Locate the cell with the specified text and output its [x, y] center coordinate. 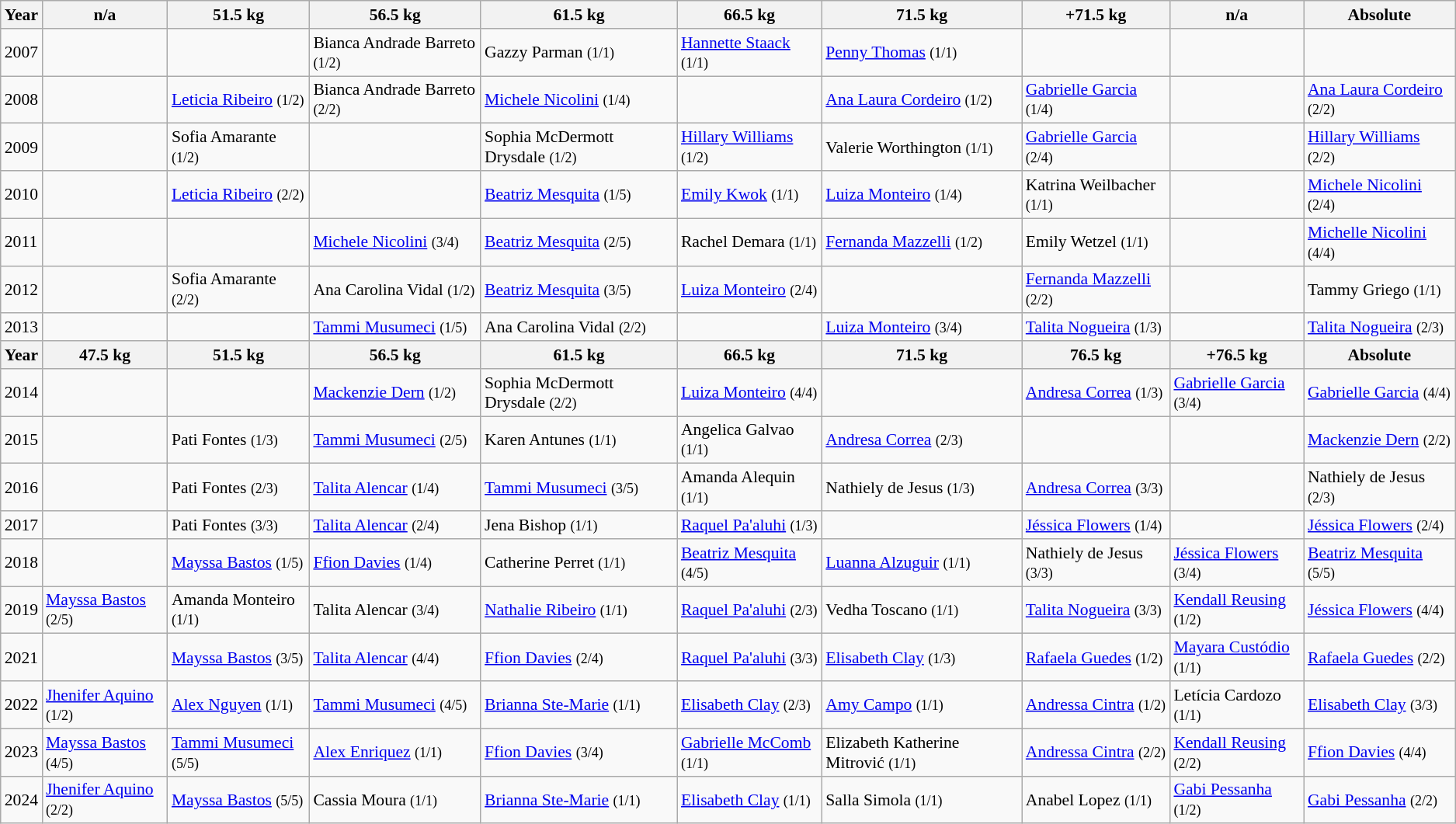
Mayara Custódio (1/1) [1236, 657]
Karen Antunes (1/1) [579, 440]
Leticia Ribeiro (2/2) [238, 194]
Talita Alencar (2/4) [394, 525]
2022 [22, 705]
2012 [22, 289]
Mackenzie Dern (1/2) [394, 393]
Raquel Pa'aluhi (2/3) [749, 610]
Sofia Amarante (1/2) [238, 148]
Pati Fontes (2/3) [238, 488]
Ffion Davies (3/4) [579, 752]
2024 [22, 800]
Sophia McDermott Drysdale (2/2) [579, 393]
Gabrielle McComb (1/1) [749, 752]
Raquel Pa'aluhi (3/3) [749, 657]
Tammi Musumeci (5/5) [238, 752]
Andresa Correa (2/3) [921, 440]
Valerie Worthington (1/1) [921, 148]
Tammi Musumeci (3/5) [579, 488]
Rafaela Guedes (2/2) [1379, 657]
Sofia Amarante (2/2) [238, 289]
Raquel Pa'aluhi (1/3) [749, 525]
Ffion Davies (2/4) [579, 657]
Gabrielle Garcia (3/4) [1236, 393]
47.5 kg [105, 355]
Elisabeth Clay (2/3) [749, 705]
Anabel Lopez (1/1) [1096, 800]
Ana Laura Cordeiro (1/2) [921, 99]
Kendall Reusing (1/2) [1236, 610]
Nathiely de Jesus (1/3) [921, 488]
Michelle Nicolini (4/4) [1379, 242]
Angelica Galvao (1/1) [749, 440]
Beatriz Mesquita (4/5) [749, 562]
Elisabeth Clay (1/1) [749, 800]
Rafaela Guedes (1/2) [1096, 657]
+71.5 kg [1096, 15]
Talita Alencar (3/4) [394, 610]
Kendall Reusing (2/2) [1236, 752]
Andresa Correa (3/3) [1096, 488]
+76.5 kg [1236, 355]
2014 [22, 393]
Jéssica Flowers (4/4) [1379, 610]
Mayssa Bastos (1/5) [238, 562]
Tammy Griego (1/1) [1379, 289]
Michele Nicolini (2/4) [1379, 194]
Luiza Monteiro (2/4) [749, 289]
Michele Nicolini (1/4) [579, 99]
Elisabeth Clay (1/3) [921, 657]
2023 [22, 752]
Emily Wetzel (1/1) [1096, 242]
Sophia McDermott Drysdale (1/2) [579, 148]
2017 [22, 525]
Jéssica Flowers (2/4) [1379, 525]
2015 [22, 440]
Elizabeth Katherine Mitrović (1/1) [921, 752]
Luiza Monteiro (3/4) [921, 328]
2013 [22, 328]
Ffion Davies (4/4) [1379, 752]
76.5 kg [1096, 355]
2021 [22, 657]
Penny Thomas (1/1) [921, 53]
Jhenifer Aquino (1/2) [105, 705]
Gabrielle Garcia (2/4) [1096, 148]
Mayssa Bastos (4/5) [105, 752]
Beatriz Mesquita (2/5) [579, 242]
Jhenifer Aquino (2/2) [105, 800]
2007 [22, 53]
Mayssa Bastos (3/5) [238, 657]
Nathiely de Jesus (3/3) [1096, 562]
Leticia Ribeiro (1/2) [238, 99]
Amy Campo (1/1) [921, 705]
Andressa Cintra (2/2) [1096, 752]
Rachel Demara (1/1) [749, 242]
Bianca Andrade Barreto (1/2) [394, 53]
Bianca Andrade Barreto (2/2) [394, 99]
Ffion Davies (1/4) [394, 562]
Mayssa Bastos (5/5) [238, 800]
Gabrielle Garcia (4/4) [1379, 393]
Mayssa Bastos (2/5) [105, 610]
Talita Alencar (4/4) [394, 657]
Alex Enriquez (1/1) [394, 752]
Michele Nicolini (3/4) [394, 242]
Hannette Staack (1/1) [749, 53]
Gabrielle Garcia (1/4) [1096, 99]
Letícia Cardozo (1/1) [1236, 705]
Tammi Musumeci (1/5) [394, 328]
Pati Fontes (3/3) [238, 525]
Luiza Monteiro (1/4) [921, 194]
Beatriz Mesquita (5/5) [1379, 562]
2010 [22, 194]
2019 [22, 610]
Nathalie Ribeiro (1/1) [579, 610]
Beatriz Mesquita (3/5) [579, 289]
Andresa Correa (1/3) [1096, 393]
Talita Nogueira (1/3) [1096, 328]
Luanna Alzuguir (1/1) [921, 562]
Tammi Musumeci (2/5) [394, 440]
Catherine Perret (1/1) [579, 562]
Jéssica Flowers (1/4) [1096, 525]
Talita Nogueira (3/3) [1096, 610]
Jéssica Flowers (3/4) [1236, 562]
Alex Nguyen (1/1) [238, 705]
Elisabeth Clay (3/3) [1379, 705]
Pati Fontes (1/3) [238, 440]
Luiza Monteiro (4/4) [749, 393]
Tammi Musumeci (4/5) [394, 705]
Katrina Weilbacher (1/1) [1096, 194]
Talita Alencar (1/4) [394, 488]
Hillary Williams (2/2) [1379, 148]
Vedha Toscano (1/1) [921, 610]
2011 [22, 242]
Gabi Pessanha (1/2) [1236, 800]
2009 [22, 148]
Andressa Cintra (1/2) [1096, 705]
Ana Carolina Vidal (2/2) [579, 328]
Ana Laura Cordeiro (2/2) [1379, 99]
Fernanda Mazzelli (2/2) [1096, 289]
2016 [22, 488]
Jena Bishop (1/1) [579, 525]
Gazzy Parman (1/1) [579, 53]
Hillary Williams (1/2) [749, 148]
Salla Simola (1/1) [921, 800]
2018 [22, 562]
Beatriz Mesquita (1/5) [579, 194]
Fernanda Mazzelli (1/2) [921, 242]
Cassia Moura (1/1) [394, 800]
Nathiely de Jesus (2/3) [1379, 488]
Amanda Monteiro (1/1) [238, 610]
Ana Carolina Vidal (1/2) [394, 289]
Amanda Alequin (1/1) [749, 488]
Emily Kwok (1/1) [749, 194]
Gabi Pessanha (2/2) [1379, 800]
Mackenzie Dern (2/2) [1379, 440]
2008 [22, 99]
Talita Nogueira (2/3) [1379, 328]
